Pinpoint the cell where the given text exists, returning its (X, Y) midpoint coordinate. 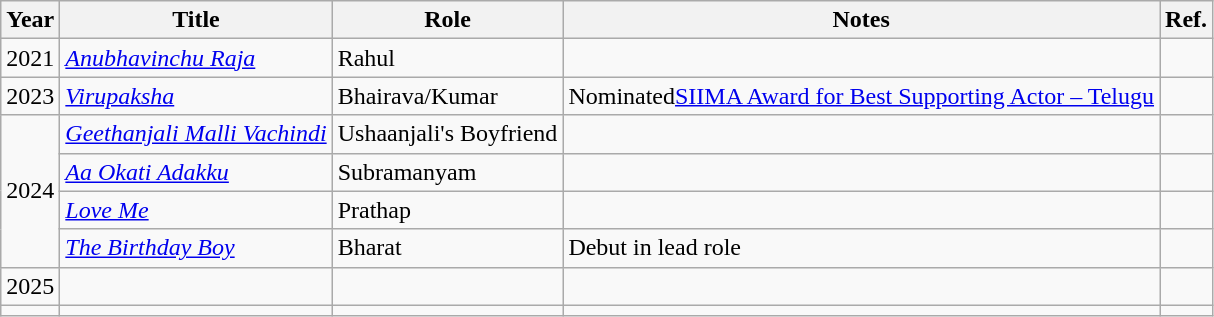
Anubhavinchu Raja (196, 58)
Notes (862, 20)
2024 (30, 191)
Ushaanjali's Boyfriend (448, 134)
Rahul (448, 58)
2023 (30, 96)
Role (448, 20)
Subramanyam (448, 172)
2021 (30, 58)
Year (30, 20)
Bharat (448, 248)
Love Me (196, 210)
Bhairava/Kumar (448, 96)
Prathap (448, 210)
Ref. (1186, 20)
The Birthday Boy (196, 248)
2025 (30, 286)
Virupaksha (196, 96)
Aa Okati Adakku (196, 172)
Geethanjali Malli Vachindi (196, 134)
NominatedSIIMA Award for Best Supporting Actor – Telugu (862, 96)
Title (196, 20)
Debut in lead role (862, 248)
